Find where the given text appears and provide that cell's center as [X, Y] coordinate. 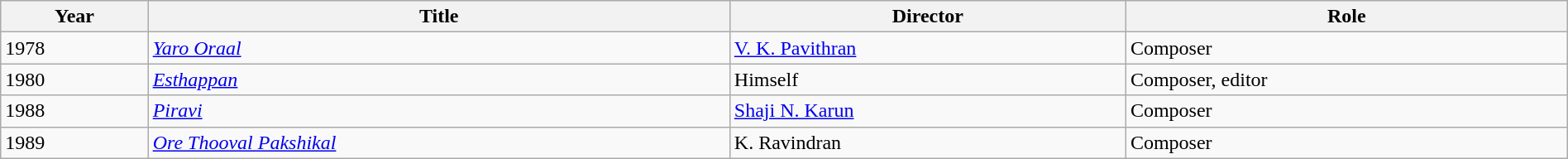
Year [74, 17]
Piravi [438, 111]
K. Ravindran [928, 142]
V. K. Pavithran [928, 48]
1989 [74, 142]
Title [438, 17]
Ore Thooval Pakshikal [438, 142]
1988 [74, 111]
Shaji N. Karun [928, 111]
Himself [928, 79]
Role [1346, 17]
1980 [74, 79]
Esthappan [438, 79]
Director [928, 17]
1978 [74, 48]
Yaro Oraal [438, 48]
Composer, editor [1346, 79]
